Return the (x, y) coordinate for the center point of the cell that contains the specified text.  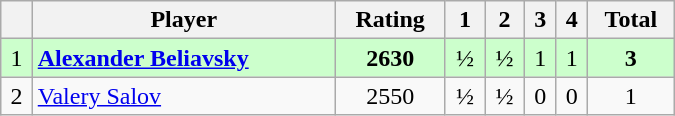
Rating (390, 20)
Valery Salov (184, 96)
4 (572, 20)
2630 (390, 58)
Total (630, 20)
Player (184, 20)
2550 (390, 96)
Alexander Beliavsky (184, 58)
